Extract the (X, Y) coordinate from the center of the cell holding the provided text.  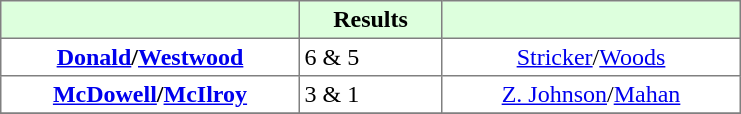
Stricker/Woods (591, 57)
McDowell/McIlroy (150, 95)
Results (370, 20)
Z. Johnson/Mahan (591, 95)
3 & 1 (370, 95)
Donald/Westwood (150, 57)
6 & 5 (370, 57)
